Capture the cell that displays the provided text and extract its [x, y] central coordinate. 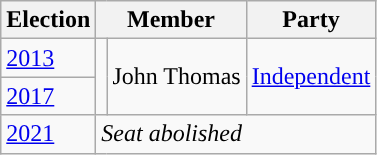
John Thomas [176, 77]
2017 [48, 96]
Independent [311, 77]
Election [48, 20]
2013 [48, 58]
2021 [48, 134]
Seat abolished [236, 134]
Member [171, 20]
Party [311, 20]
